Detect which cell encompasses the target text, then output its (x, y) center coordinate. 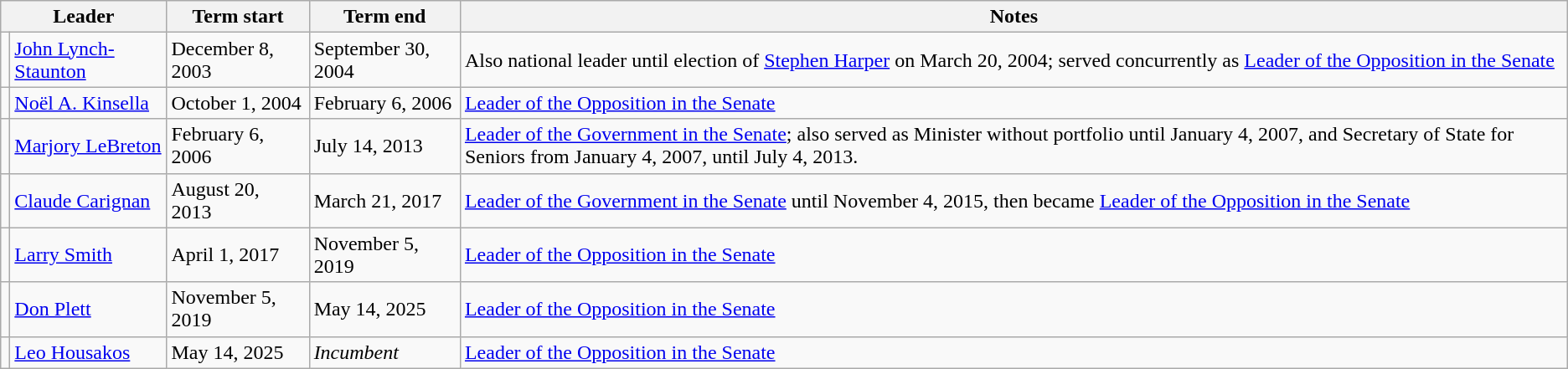
Noël A. Kinsella (89, 103)
July 14, 2013 (384, 146)
Notes (1014, 17)
Don Plett (89, 310)
Term start (238, 17)
December 8, 2003 (238, 60)
October 1, 2004 (238, 103)
Larry Smith (89, 254)
Leader (84, 17)
Term end (384, 17)
Incumbent (384, 352)
Also national leader until election of Stephen Harper on March 20, 2004; served concurrently as Leader of the Opposition in the Senate (1014, 60)
August 20, 2013 (238, 201)
September 30, 2004 (384, 60)
Leo Housakos (89, 352)
John Lynch-Staunton (89, 60)
April 1, 2017 (238, 254)
Claude Carignan (89, 201)
Marjory LeBreton (89, 146)
Leader of the Government in the Senate until November 4, 2015, then became Leader of the Opposition in the Senate (1014, 201)
March 21, 2017 (384, 201)
